Output the [X, Y] coordinate of the center of the cell containing the given text.  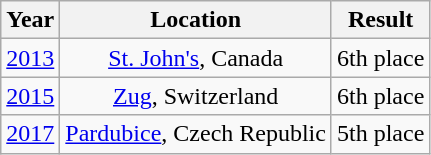
5th place [380, 134]
Location [196, 20]
Result [380, 20]
2013 [30, 58]
Zug, Switzerland [196, 96]
2015 [30, 96]
2017 [30, 134]
Year [30, 20]
St. John's, Canada [196, 58]
Pardubice, Czech Republic [196, 134]
